Return [x, y] of the center of cell containing provided text 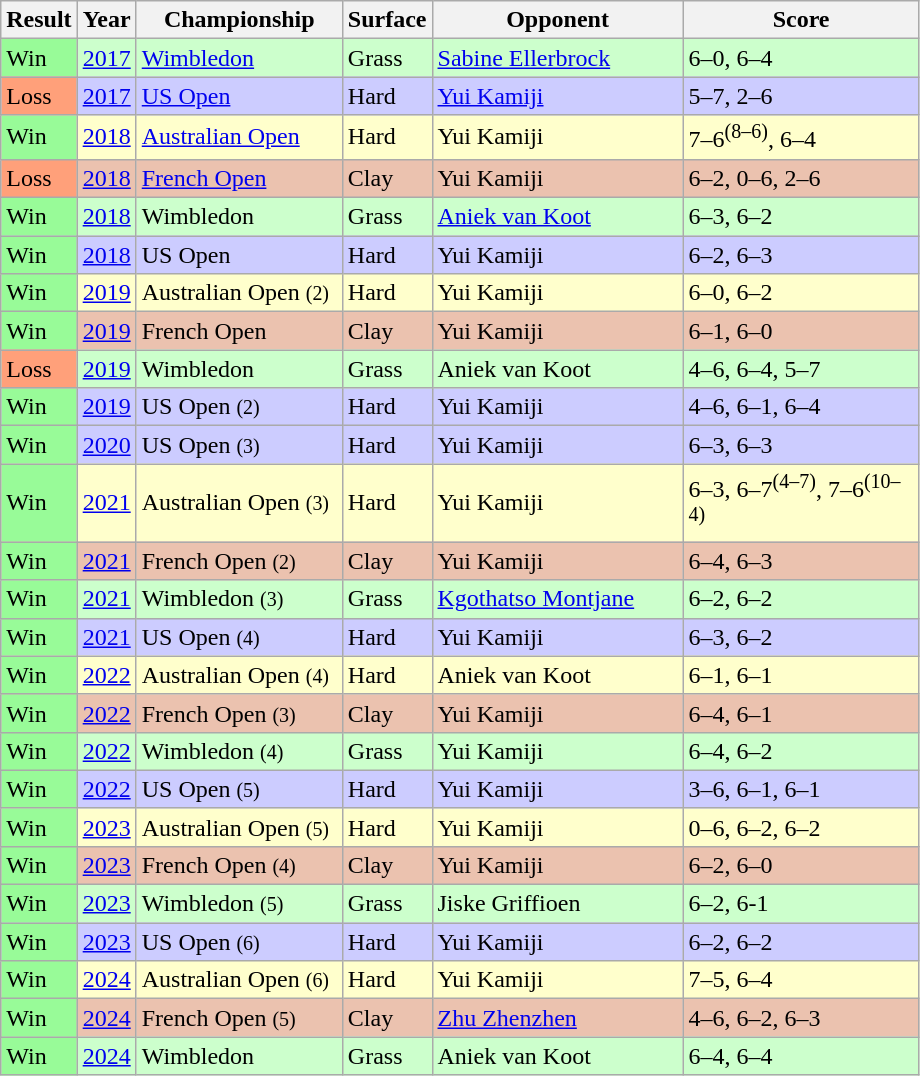
Zhu Zhenzhen [558, 1018]
Result [39, 20]
French Open (2) [239, 561]
Australian Open (5) [239, 827]
Wimbledon (5) [239, 904]
Wimbledon (3) [239, 599]
6–4, 6–2 [801, 751]
6–1, 6–1 [801, 675]
6–2, 6–0 [801, 866]
2020 [106, 445]
4–6, 6–2, 6–3 [801, 1018]
4–6, 6–4, 5–7 [801, 369]
6–4, 6–4 [801, 1056]
US Open (3) [239, 445]
7–6(8–6), 6–4 [801, 138]
Jiske Griffioen [558, 904]
US Open (5) [239, 789]
Wimbledon (4) [239, 751]
6–2, 6–3 [801, 255]
French Open (4) [239, 866]
6–1, 6–0 [801, 331]
6–4, 6–1 [801, 713]
Year [106, 20]
0–6, 6–2, 6–2 [801, 827]
7–5, 6–4 [801, 980]
3–6, 6–1, 6–1 [801, 789]
Sabine Ellerbrock [558, 58]
Score [801, 20]
Australian Open (2) [239, 293]
US Open (4) [239, 637]
Kgothatso Montjane [558, 599]
6–3, 6–7(4–7), 7–6(10–4) [801, 503]
6–3, 6–3 [801, 445]
French Open (3) [239, 713]
Opponent [558, 20]
Australian Open (6) [239, 980]
US Open (2) [239, 407]
5–7, 2–6 [801, 96]
4–6, 6–1, 6–4 [801, 407]
6–4, 6–3 [801, 561]
6–0, 6–2 [801, 293]
6–2, 0–6, 2–6 [801, 178]
6–2, 6-1 [801, 904]
Championship [239, 20]
US Open (6) [239, 942]
Australian Open (3) [239, 503]
6–0, 6–4 [801, 58]
Surface [387, 20]
Australian Open (4) [239, 675]
Australian Open [239, 138]
French Open (5) [239, 1018]
